Detect which cell encompasses the target text, then output its [X, Y] center coordinate. 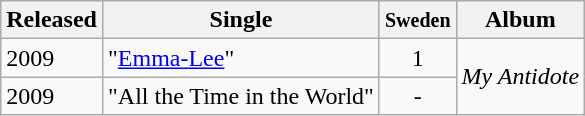
My Antidote [520, 77]
Single [240, 20]
1 [418, 58]
"Emma-Lee" [240, 58]
- [418, 96]
Album [520, 20]
Released [52, 20]
Sweden [418, 20]
"All the Time in the World" [240, 96]
